Capture the cell that displays the provided text and extract its [x, y] central coordinate. 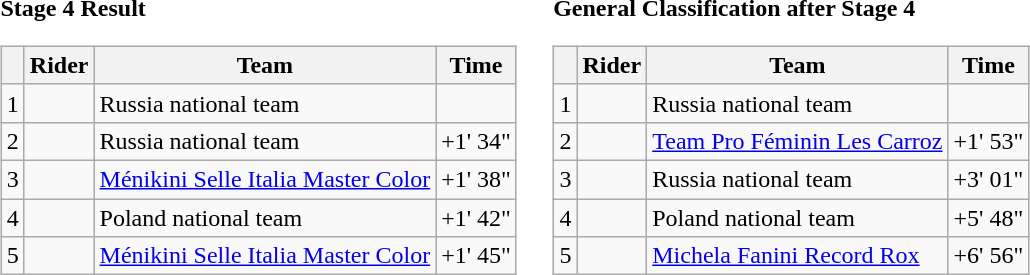
+6' 56" [988, 256]
+1' 34" [476, 141]
+1' 42" [476, 217]
+1' 53" [988, 141]
+1' 38" [476, 179]
Michela Fanini Record Rox [798, 256]
+1' 45" [476, 256]
+3' 01" [988, 179]
Team Pro Féminin Les Carroz [798, 141]
+5' 48" [988, 217]
